For the text-containing cell, return its midpoint in (x, y) coordinate format. 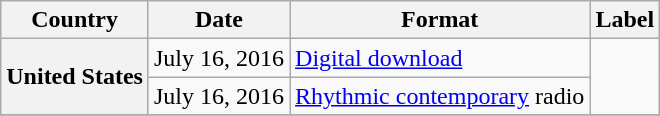
Format (440, 20)
Date (218, 20)
Digital download (440, 58)
Label (625, 20)
United States (75, 77)
Rhythmic contemporary radio (440, 96)
Country (75, 20)
